Determine the [x, y] coordinate at the center of the cell enclosing the given text.  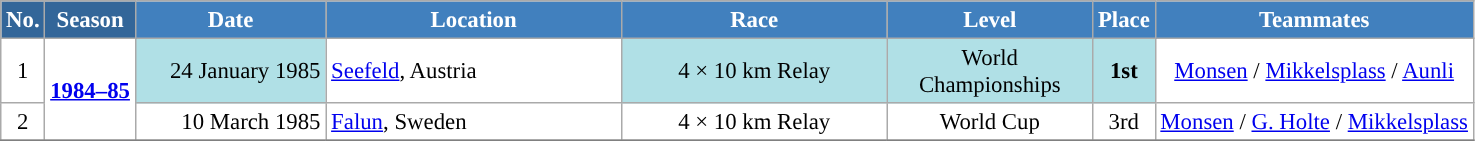
World Championships [990, 72]
3rd [1124, 122]
1984–85 [90, 90]
Place [1124, 20]
2 [23, 122]
24 January 1985 [230, 72]
World Cup [990, 122]
1 [23, 72]
Race [754, 20]
10 March 1985 [230, 122]
Monsen / G. Holte / Mikkelsplass [1314, 122]
Date [230, 20]
Seefeld, Austria [474, 72]
Season [90, 20]
Teammates [1314, 20]
No. [23, 20]
Level [990, 20]
1st [1124, 72]
Monsen / Mikkelsplass / Aunli [1314, 72]
Location [474, 20]
Falun, Sweden [474, 122]
